Return (X, Y) of the center of cell containing provided text 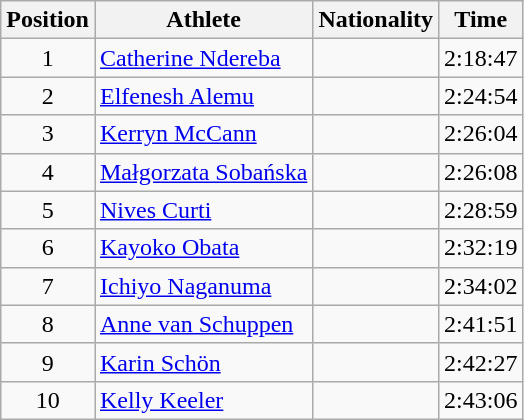
2:43:06 (481, 400)
2:41:51 (481, 324)
2:28:59 (481, 210)
Kayoko Obata (203, 248)
Nives Curti (203, 210)
2:34:02 (481, 286)
Karin Schön (203, 362)
9 (48, 362)
5 (48, 210)
Athlete (203, 20)
3 (48, 134)
Catherine Ndereba (203, 58)
8 (48, 324)
Ichiyo Naganuma (203, 286)
2:32:19 (481, 248)
Kelly Keeler (203, 400)
Elfenesh Alemu (203, 96)
2 (48, 96)
6 (48, 248)
4 (48, 172)
2:26:04 (481, 134)
Nationality (376, 20)
Kerryn McCann (203, 134)
Time (481, 20)
2:24:54 (481, 96)
10 (48, 400)
2:26:08 (481, 172)
Position (48, 20)
Anne van Schuppen (203, 324)
2:42:27 (481, 362)
2:18:47 (481, 58)
1 (48, 58)
Małgorzata Sobańska (203, 172)
7 (48, 286)
